Locate the cell with the specified text and output its [X, Y] center coordinate. 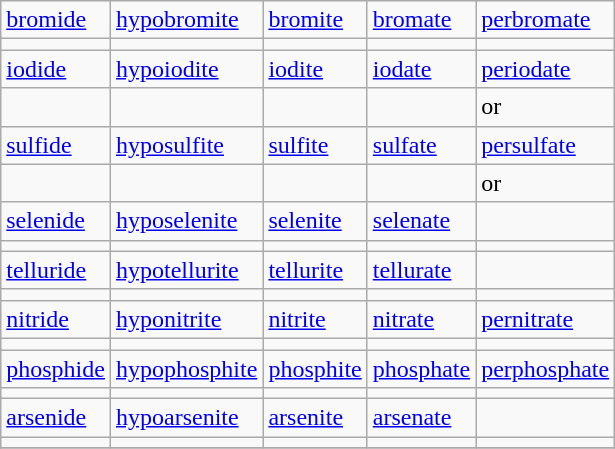
phosphite [315, 369]
nitrite [315, 319]
selenite [315, 221]
arsenide [56, 418]
bromite [315, 20]
hypotellurite [186, 270]
tellurite [315, 270]
selenide [56, 221]
hyposulfite [186, 145]
tellurate [421, 270]
phosphide [56, 369]
pernitrate [546, 319]
bromide [56, 20]
nitrate [421, 319]
arsenite [315, 418]
hyposelenite [186, 221]
phosphate [421, 369]
hypoarsenite [186, 418]
hypoiodite [186, 69]
persulfate [546, 145]
iodate [421, 69]
sulfite [315, 145]
hypophosphite [186, 369]
bromate [421, 20]
sulfide [56, 145]
perbromate [546, 20]
iodide [56, 69]
perphosphate [546, 369]
hypobromite [186, 20]
telluride [56, 270]
selenate [421, 221]
periodate [546, 69]
iodite [315, 69]
arsenate [421, 418]
hyponitrite [186, 319]
nitride [56, 319]
sulfate [421, 145]
